Pinpoint the cell where the given text exists, returning its (x, y) midpoint coordinate. 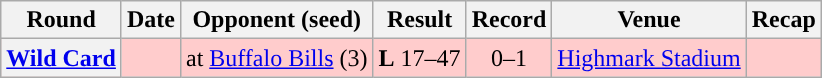
Date (150, 20)
Wild Card (62, 58)
0–1 (509, 58)
Highmark Stadium (649, 58)
Record (509, 20)
Round (62, 20)
at Buffalo Bills (3) (276, 58)
Result (420, 20)
Recap (784, 20)
Venue (649, 20)
L 17–47 (420, 58)
Opponent (seed) (276, 20)
